Search for the cell housing the specified text and yield its (X, Y) center coordinate. 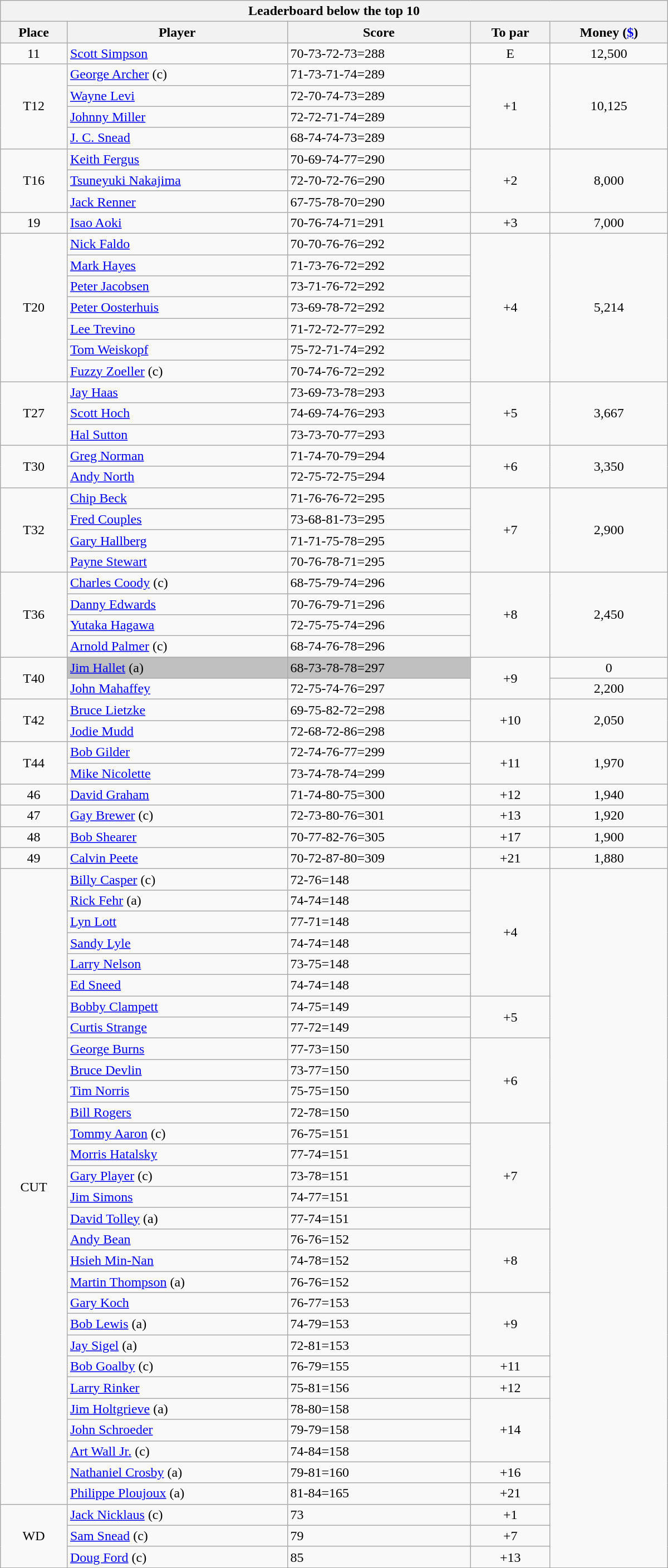
T30 (34, 466)
70-76-78-71=295 (379, 561)
77-71=148 (379, 921)
0 (609, 668)
Fuzzy Zoeller (c) (177, 371)
Nathaniel Crosby (a) (177, 1472)
Yutaka Hagawa (177, 625)
Jay Haas (177, 392)
3,667 (609, 413)
Art Wall Jr. (c) (177, 1451)
Bob Gilder (177, 752)
79-81=160 (379, 1472)
8,000 (609, 180)
72-81=153 (379, 1345)
3,350 (609, 466)
68-74-76-78=296 (379, 647)
70-76-74-71=291 (379, 223)
Doug Ford (c) (177, 1557)
73-71-76-72=292 (379, 287)
72-70-74-73=289 (379, 96)
71-71-75-78=295 (379, 540)
CUT (34, 1186)
T32 (34, 530)
Gary Hallberg (177, 540)
2,450 (609, 614)
1,900 (609, 837)
WD (34, 1536)
77-73=150 (379, 1049)
70-73-72-73=288 (379, 53)
+17 (510, 837)
Fred Couples (177, 519)
Johnny Miller (177, 117)
George Burns (177, 1049)
12,500 (609, 53)
70-69-74-77=290 (379, 159)
Tsuneyuki Nakajima (177, 180)
Calvin Peete (177, 858)
Leaderboard below the top 10 (334, 11)
J. C. Snead (177, 138)
Bruce Lietzke (177, 710)
Bob Goalby (c) (177, 1367)
72-68-72-86=298 (379, 731)
David Tolley (a) (177, 1218)
Keith Fergus (177, 159)
+16 (510, 1472)
74-75=149 (379, 1007)
69-75-82-72=298 (379, 710)
Jim Hallet (a) (177, 668)
Gary Koch (177, 1303)
7,000 (609, 223)
T44 (34, 763)
79-79=158 (379, 1430)
T42 (34, 721)
47 (34, 816)
Mike Nicolette (177, 773)
+14 (510, 1430)
Hal Sutton (177, 435)
77-72=149 (379, 1028)
67-75-78-70=290 (379, 201)
Jim Simons (177, 1197)
46 (34, 795)
Scott Hoch (177, 413)
76-79=155 (379, 1367)
T40 (34, 678)
Bobby Clampett (177, 1007)
75-81=156 (379, 1388)
72-78=150 (379, 1112)
74-78=152 (379, 1260)
Ed Sneed (177, 985)
Score (379, 32)
E (510, 53)
Lee Trevino (177, 329)
Tom Weiskopf (177, 350)
Place (34, 32)
74-84=158 (379, 1451)
T12 (34, 106)
1,880 (609, 858)
Danny Edwards (177, 604)
David Graham (177, 795)
71-74-70-79=294 (379, 456)
Larry Nelson (177, 964)
Philippe Ploujoux (a) (177, 1493)
John Schroeder (177, 1430)
73-78=151 (379, 1176)
Rick Fehr (a) (177, 900)
73-69-73-78=293 (379, 392)
Scott Simpson (177, 53)
48 (34, 837)
74-69-74-76=293 (379, 413)
73 (379, 1515)
71-74-80-75=300 (379, 795)
Larry Rinker (177, 1388)
Gay Brewer (c) (177, 816)
Isao Aoki (177, 223)
Tommy Aaron (c) (177, 1133)
+10 (510, 721)
Bob Shearer (177, 837)
Payne Stewart (177, 561)
Martin Thompson (a) (177, 1281)
79 (379, 1536)
Curtis Strange (177, 1028)
70-72-87-80=309 (379, 858)
+2 (510, 180)
10,125 (609, 106)
T20 (34, 307)
71-73-71-74=289 (379, 75)
George Archer (c) (177, 75)
85 (379, 1557)
Jay Sigel (a) (177, 1345)
70-70-76-76=292 (379, 244)
73-68-81-73=295 (379, 519)
2,050 (609, 721)
5,214 (609, 307)
Arnold Palmer (c) (177, 647)
Bill Rogers (177, 1112)
76-75=151 (379, 1133)
Sam Snead (c) (177, 1536)
Andy Bean (177, 1239)
74-77=151 (379, 1197)
73-73-70-77=293 (379, 435)
Mark Hayes (177, 265)
Andy North (177, 477)
1,970 (609, 763)
11 (34, 53)
72-76=148 (379, 879)
Greg Norman (177, 456)
Billy Casper (c) (177, 879)
74-79=153 (379, 1324)
75-75=150 (379, 1091)
Morris Hatalsky (177, 1155)
72-73-80-76=301 (379, 816)
Charles Coody (c) (177, 583)
Sandy Lyle (177, 943)
2,200 (609, 689)
19 (34, 223)
72-75-75-74=296 (379, 625)
T36 (34, 614)
72-72-71-74=289 (379, 117)
Tim Norris (177, 1091)
1,940 (609, 795)
Wayne Levi (177, 96)
70-76-79-71=296 (379, 604)
Peter Jacobsen (177, 287)
T16 (34, 180)
72-75-72-75=294 (379, 477)
68-74-74-73=289 (379, 138)
Peter Oosterhuis (177, 308)
73-69-78-72=292 (379, 308)
78-80=158 (379, 1409)
T27 (34, 413)
Jack Renner (177, 201)
73-74-78-74=299 (379, 773)
73-77=150 (379, 1070)
Bob Lewis (a) (177, 1324)
Nick Faldo (177, 244)
71-76-76-72=295 (379, 498)
+3 (510, 223)
2,900 (609, 530)
Jack Nicklaus (c) (177, 1515)
71-72-72-77=292 (379, 329)
76-77=153 (379, 1303)
68-73-78-78=297 (379, 668)
49 (34, 858)
70-74-76-72=292 (379, 371)
Gary Player (c) (177, 1176)
71-73-76-72=292 (379, 265)
Chip Beck (177, 498)
Hsieh Min-Nan (177, 1260)
Lyn Lott (177, 921)
72-74-76-77=299 (379, 752)
1,920 (609, 816)
Player (177, 32)
Jodie Mudd (177, 731)
Jim Holtgrieve (a) (177, 1409)
72-70-72-76=290 (379, 180)
To par (510, 32)
72-75-74-76=297 (379, 689)
68-75-79-74=296 (379, 583)
John Mahaffey (177, 689)
73-75=148 (379, 964)
Bruce Devlin (177, 1070)
75-72-71-74=292 (379, 350)
70-77-82-76=305 (379, 837)
Money ($) (609, 32)
81-84=165 (379, 1493)
